Identify which cell holds the provided text, then report its [X, Y] central coordinate. 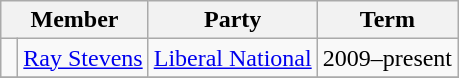
Party [232, 20]
2009–present [387, 58]
Term [387, 20]
Ray Stevens [83, 58]
Member [74, 20]
Liberal National [232, 58]
